From the cell containing the given text, extract its center point as [x, y] coordinate. 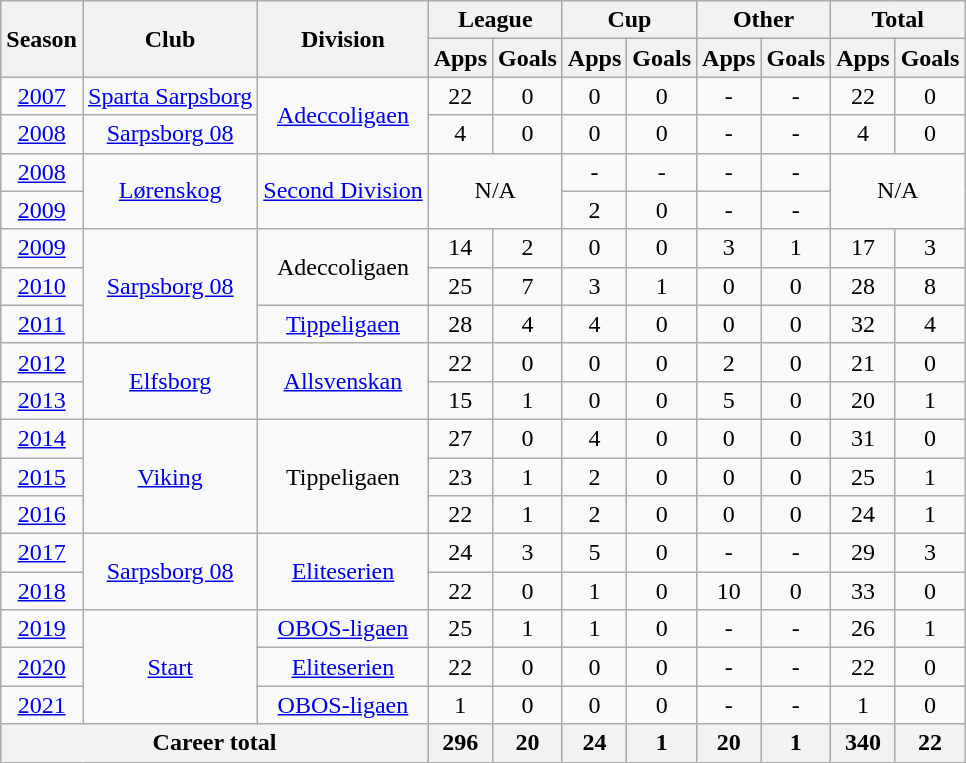
2014 [42, 438]
2010 [42, 286]
Start [170, 667]
Lørenskog [170, 191]
Cup [629, 20]
Season [42, 39]
2015 [42, 477]
2012 [42, 362]
Viking [170, 476]
2013 [42, 400]
10 [729, 591]
Total [898, 20]
Career total [214, 743]
7 [528, 286]
33 [863, 591]
2018 [42, 591]
Second Division [343, 191]
Division [343, 39]
2011 [42, 324]
15 [460, 400]
296 [460, 743]
League [495, 20]
8 [930, 286]
Other [764, 20]
21 [863, 362]
14 [460, 248]
32 [863, 324]
2007 [42, 96]
2019 [42, 629]
17 [863, 248]
2016 [42, 515]
2020 [42, 667]
Allsvenskan [343, 381]
340 [863, 743]
29 [863, 553]
2021 [42, 705]
2017 [42, 553]
Elfsborg [170, 381]
Sparta Sarpsborg [170, 96]
26 [863, 629]
23 [460, 477]
27 [460, 438]
Club [170, 39]
31 [863, 438]
